Locate the cell with the specified text and output its (X, Y) center coordinate. 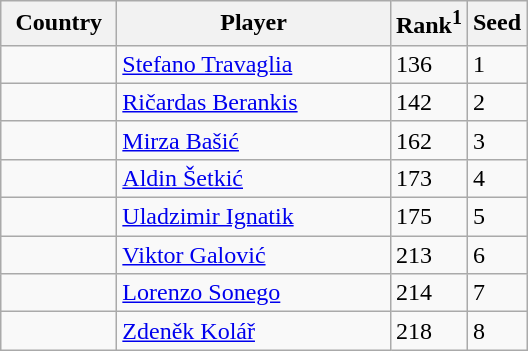
136 (428, 64)
Zdeněk Kolář (254, 331)
142 (428, 102)
Ričardas Berankis (254, 102)
5 (496, 217)
8 (496, 331)
4 (496, 178)
175 (428, 217)
Seed (496, 24)
162 (428, 140)
3 (496, 140)
173 (428, 178)
1 (496, 64)
Country (59, 24)
218 (428, 331)
Uladzimir Ignatik (254, 217)
Player (254, 24)
Stefano Travaglia (254, 64)
Viktor Galović (254, 255)
214 (428, 293)
Aldin Šetkić (254, 178)
Rank1 (428, 24)
2 (496, 102)
213 (428, 255)
Lorenzo Sonego (254, 293)
6 (496, 255)
Mirza Bašić (254, 140)
7 (496, 293)
